Pinpoint the cell where the given text exists, returning its (X, Y) midpoint coordinate. 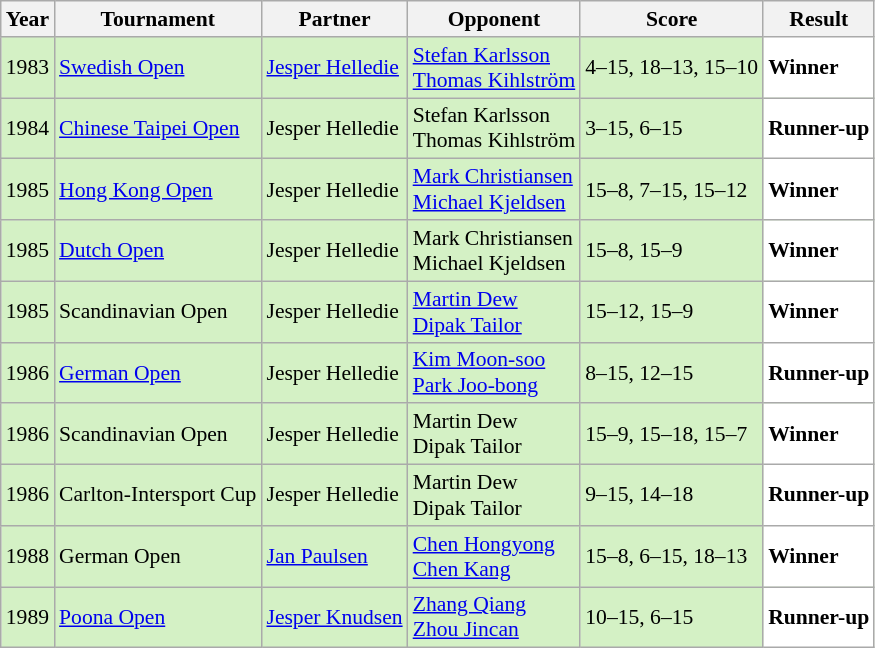
Swedish Open (158, 68)
Score (672, 19)
Jesper Knudsen (334, 618)
9–15, 14–18 (672, 496)
1988 (28, 556)
4–15, 18–13, 15–10 (672, 68)
Hong Kong Open (158, 190)
15–8, 6–15, 18–13 (672, 556)
Partner (334, 19)
Year (28, 19)
15–8, 7–15, 15–12 (672, 190)
8–15, 12–15 (672, 372)
1984 (28, 128)
Tournament (158, 19)
15–9, 15–18, 15–7 (672, 434)
Dutch Open (158, 250)
Result (818, 19)
15–8, 15–9 (672, 250)
Jan Paulsen (334, 556)
Carlton-Intersport Cup (158, 496)
10–15, 6–15 (672, 618)
3–15, 6–15 (672, 128)
15–12, 15–9 (672, 312)
Zhang Qiang Zhou Jincan (494, 618)
Chen Hongyong Chen Kang (494, 556)
Kim Moon-soo Park Joo-bong (494, 372)
Poona Open (158, 618)
1989 (28, 618)
Opponent (494, 19)
1983 (28, 68)
Chinese Taipei Open (158, 128)
